From the cell containing the given text, extract its center point as (x, y) coordinate. 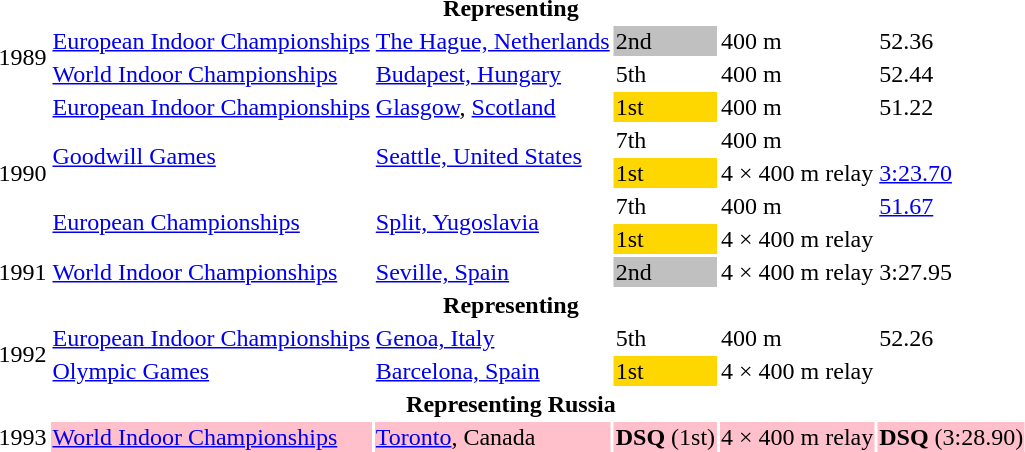
Budapest, Hungary (492, 74)
The Hague, Netherlands (492, 41)
Olympic Games (211, 371)
52.44 (952, 74)
European Championships (211, 222)
DSQ (3:28.90) (952, 437)
51.22 (952, 107)
Glasgow, Scotland (492, 107)
Genoa, Italy (492, 338)
DSQ (1st) (665, 437)
Seville, Spain (492, 272)
Barcelona, Spain (492, 371)
3:27.95 (952, 272)
3:23.70 (952, 173)
52.36 (952, 41)
Seattle, United States (492, 156)
51.67 (952, 206)
52.26 (952, 338)
Goodwill Games (211, 156)
Split, Yugoslavia (492, 222)
Toronto, Canada (492, 437)
